Search for the cell housing the specified text and yield its [x, y] center coordinate. 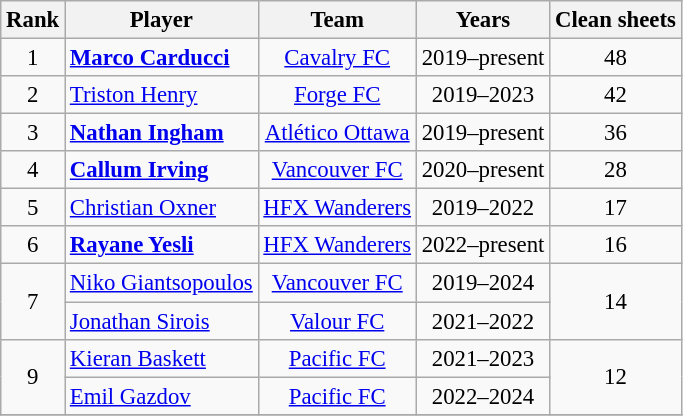
36 [616, 133]
48 [616, 58]
28 [616, 170]
Valour FC [337, 321]
Years [482, 20]
42 [616, 95]
2022–present [482, 245]
Team [337, 20]
7 [33, 302]
Christian Oxner [162, 208]
Emil Gazdov [162, 396]
16 [616, 245]
1 [33, 58]
Atlético Ottawa [337, 133]
Rayane Yesli [162, 245]
Player [162, 20]
Jonathan Sirois [162, 321]
6 [33, 245]
Kieran Baskett [162, 358]
3 [33, 133]
Callum Irving [162, 170]
2019–2024 [482, 283]
Marco Carducci [162, 58]
Niko Giantsopoulos [162, 283]
2019–2023 [482, 95]
2 [33, 95]
Forge FC [337, 95]
9 [33, 376]
4 [33, 170]
12 [616, 376]
2021–2022 [482, 321]
Clean sheets [616, 20]
2019–2022 [482, 208]
5 [33, 208]
14 [616, 302]
Triston Henry [162, 95]
Nathan Ingham [162, 133]
17 [616, 208]
Cavalry FC [337, 58]
2022–2024 [482, 396]
2020–present [482, 170]
Rank [33, 20]
2021–2023 [482, 358]
